Output the (x, y) coordinate of the center of the cell containing the given text.  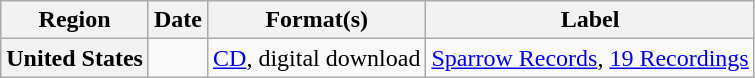
Region (75, 20)
Format(s) (317, 20)
Sparrow Records, 19 Recordings (590, 58)
CD, digital download (317, 58)
Date (178, 20)
Label (590, 20)
United States (75, 58)
